Detect which cell encompasses the target text, then output its (X, Y) center coordinate. 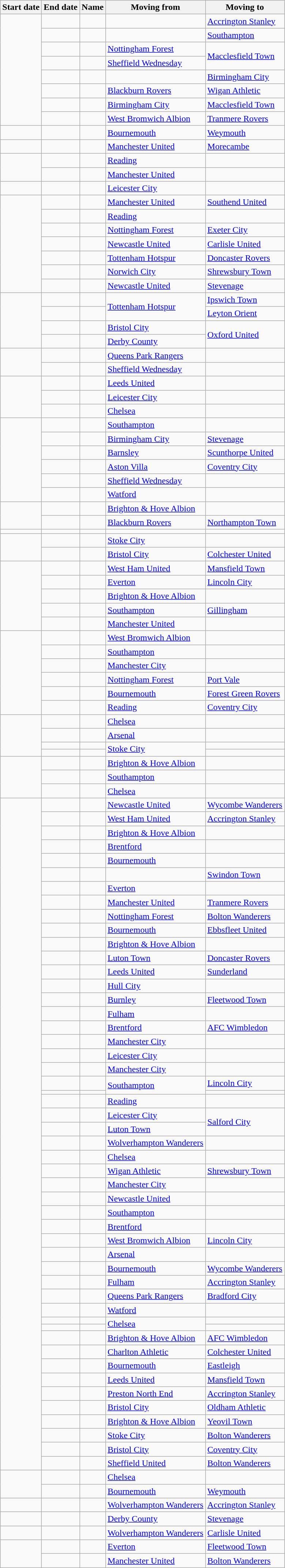
Ipswich Town (245, 300)
Port Vale (245, 680)
Name (93, 7)
Morecambe (245, 146)
Salford City (245, 1122)
Eastleigh (245, 1366)
Norwich City (156, 272)
Northampton Town (245, 522)
Charlton Athletic (156, 1352)
Southend United (245, 202)
Scunthorpe United (245, 453)
Preston North End (156, 1394)
Exeter City (245, 230)
Leyton Orient (245, 313)
Hull City (156, 986)
Sheffield United (156, 1463)
Sunderland (245, 972)
Ebbsfleet United (245, 930)
Bradford City (245, 1296)
End date (61, 7)
Swindon Town (245, 875)
Moving from (156, 7)
Oldham Athletic (245, 1407)
Start date (21, 7)
Barnsley (156, 453)
Oxford United (245, 334)
Gillingham (245, 610)
Aston Villa (156, 467)
Moving to (245, 7)
Forest Green Rovers (245, 693)
Yeovil Town (245, 1421)
Burnley (156, 1000)
